Locate the cell with the specified text and output its [X, Y] center coordinate. 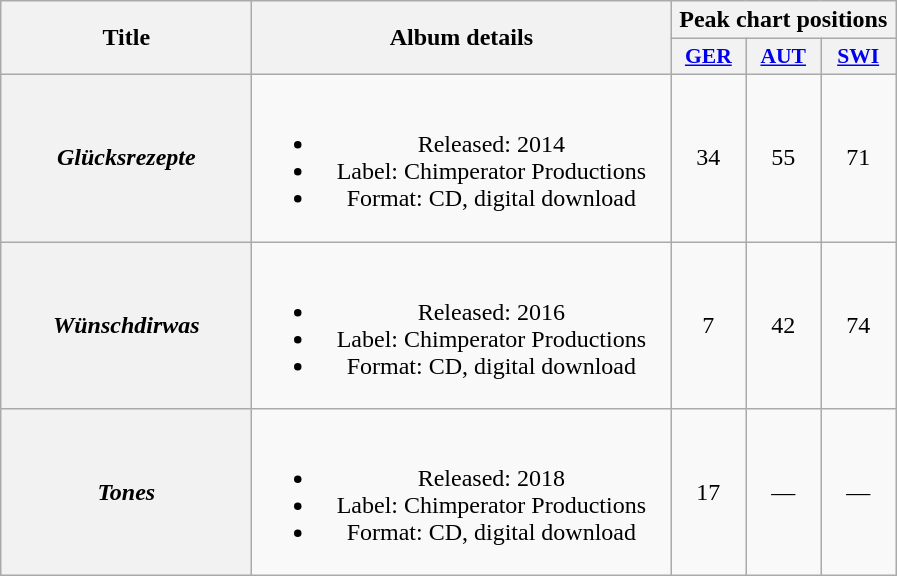
GER [708, 57]
34 [708, 158]
Title [126, 38]
Released: 2018Label: Chimperator ProductionsFormat: CD, digital download [462, 492]
Tones [126, 492]
55 [784, 158]
Released: 2014Label: Chimperator ProductionsFormat: CD, digital download [462, 158]
Released: 2016Label: Chimperator ProductionsFormat: CD, digital download [462, 326]
17 [708, 492]
71 [858, 158]
Glücksrezepte [126, 158]
74 [858, 326]
Album details [462, 38]
42 [784, 326]
AUT [784, 57]
Wünschdirwas [126, 326]
7 [708, 326]
Peak chart positions [784, 20]
SWI [858, 57]
